Locate the cell with the specified text and output its [x, y] center coordinate. 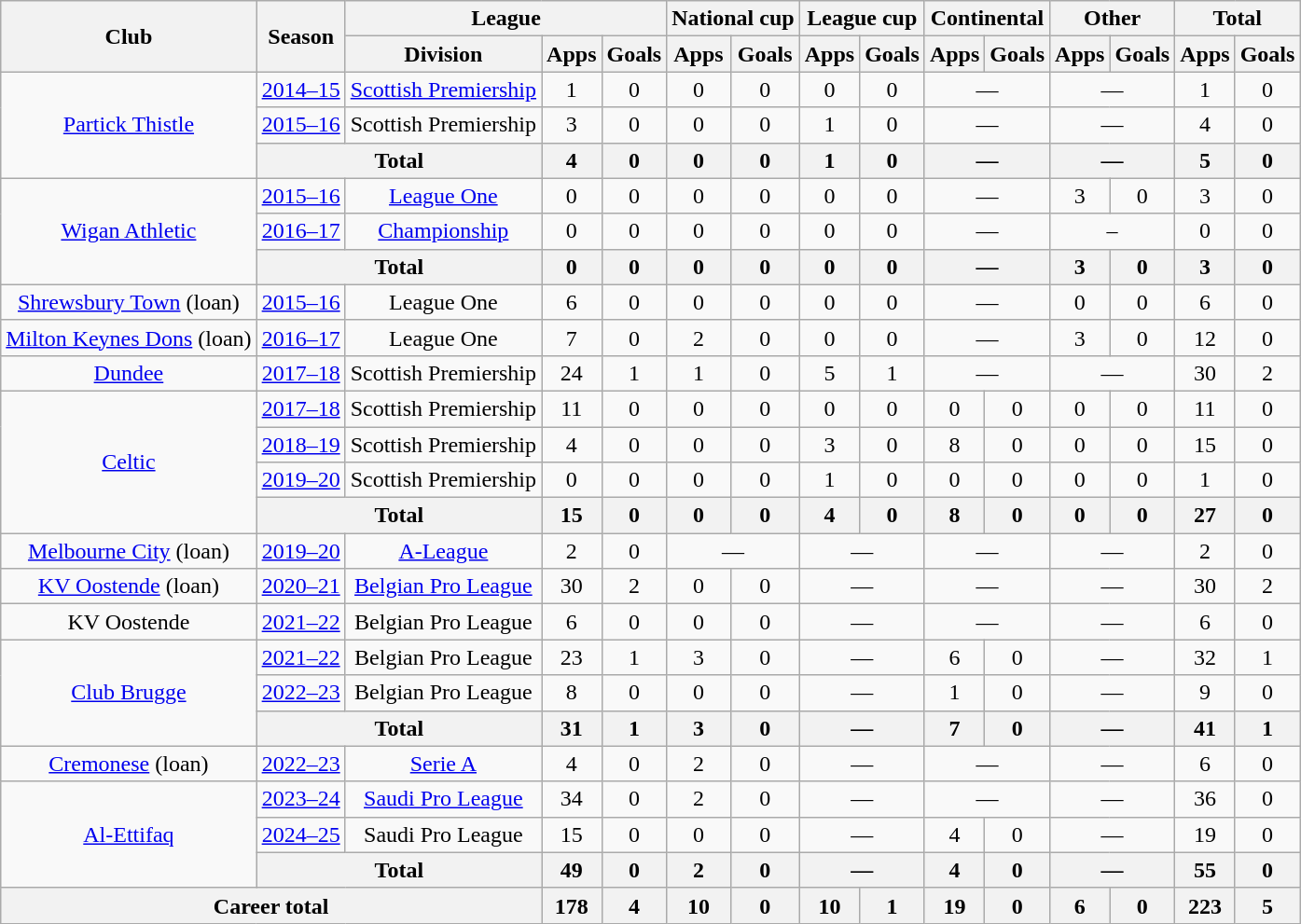
24 [572, 373]
55 [1205, 870]
Partick Thistle [129, 125]
Melbourne City (loan) [129, 551]
League [505, 19]
A-League [443, 551]
2020–21 [300, 586]
27 [1205, 516]
Wigan Athletic [129, 231]
Al-Ettifaq [129, 834]
23 [572, 657]
Season [300, 36]
31 [572, 728]
2018–19 [300, 445]
Club Brugge [129, 693]
Shrewsbury Town (loan) [129, 302]
9 [1205, 693]
Milton Keynes Dons (loan) [129, 338]
– [1113, 231]
41 [1205, 728]
Club [129, 36]
League cup [862, 19]
Continental [987, 19]
178 [572, 905]
36 [1205, 799]
KV Oostende [129, 622]
KV Oostende (loan) [129, 586]
Championship [443, 231]
Career total [271, 905]
32 [1205, 657]
Other [1113, 19]
Serie A [443, 764]
Division [443, 54]
Celtic [129, 462]
34 [572, 799]
2023–24 [300, 799]
Dundee [129, 373]
2014–15 [300, 90]
National cup [733, 19]
Cremonese (loan) [129, 764]
223 [1205, 905]
12 [1205, 338]
2024–25 [300, 834]
49 [572, 870]
